Capture the cell that displays the provided text and extract its (x, y) central coordinate. 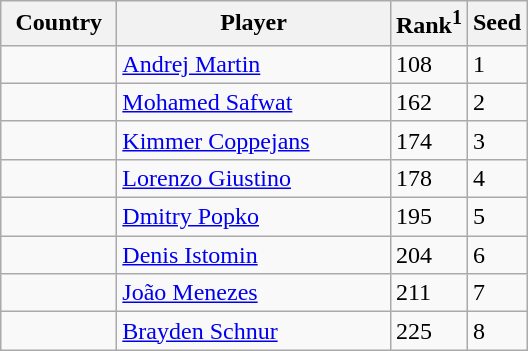
Seed (496, 24)
2 (496, 102)
204 (428, 255)
Mohamed Safwat (254, 102)
Andrej Martin (254, 64)
178 (428, 178)
1 (496, 64)
Kimmer Coppejans (254, 140)
195 (428, 217)
João Menezes (254, 293)
4 (496, 178)
6 (496, 255)
211 (428, 293)
Player (254, 24)
3 (496, 140)
Denis Istomin (254, 255)
162 (428, 102)
225 (428, 331)
Lorenzo Giustino (254, 178)
Brayden Schnur (254, 331)
8 (496, 331)
108 (428, 64)
Country (59, 24)
7 (496, 293)
Dmitry Popko (254, 217)
174 (428, 140)
Rank1 (428, 24)
5 (496, 217)
